Return the (X, Y) coordinate for the center point of the cell that contains the specified text.  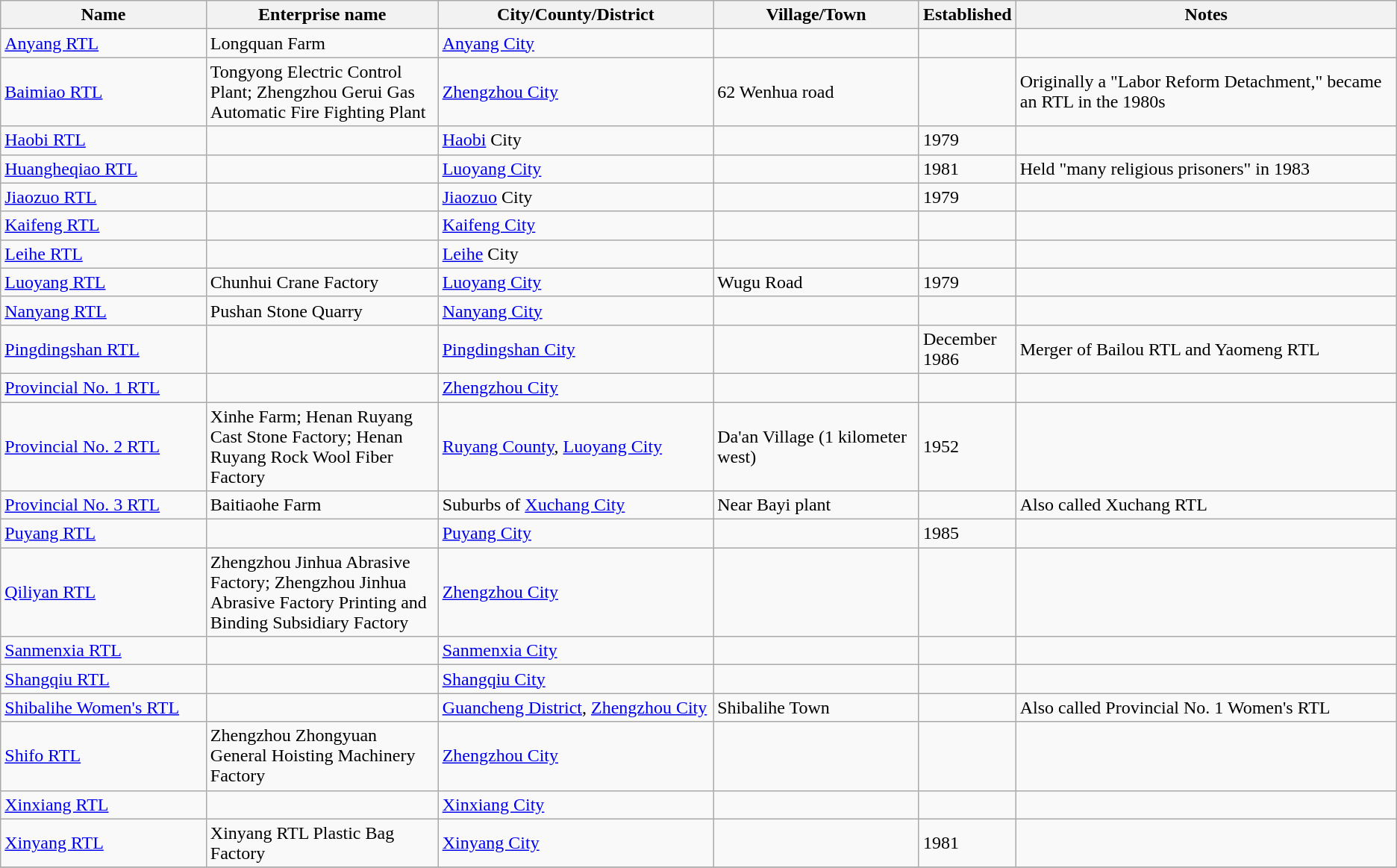
Guancheng District, Zhengzhou City (576, 708)
Xinxiang RTL (104, 805)
Da'an Village (1 kilometer west) (816, 446)
Shangqiu RTL (104, 679)
Notes (1206, 15)
Puyang City (576, 534)
Anyang RTL (104, 43)
Xinyang City (576, 843)
Xinyang RTL Plastic Bag Factory (322, 843)
Ruyang County, Luoyang City (576, 446)
62 Wenhua road (816, 92)
Name (104, 15)
Sanmenxia RTL (104, 651)
Nanyang RTL (104, 310)
Shibalihe Town (816, 708)
Shifo RTL (104, 756)
Provincial No. 1 RTL (104, 387)
Village/Town (816, 15)
Xinyang RTL (104, 843)
Pushan Stone Quarry (322, 310)
Merger of Bailou RTL and Yaomeng RTL (1206, 349)
Huangheqiao RTL (104, 169)
1985 (967, 534)
Kaifeng City (576, 225)
Shangqiu City (576, 679)
Suburbs of Xuchang City (576, 505)
Qiliyan RTL (104, 593)
Haobi RTL (104, 140)
Enterprise name (322, 15)
Provincial No. 2 RTL (104, 446)
Originally a "Labor Reform Detachment," became an RTL in the 1980s (1206, 92)
Luoyang RTL (104, 282)
Shibalihe Women's RTL (104, 708)
Also called Provincial No. 1 Women's RTL (1206, 708)
Held "many religious prisoners" in 1983 (1206, 169)
December 1986 (967, 349)
Chunhui Crane Factory (322, 282)
Kaifeng RTL (104, 225)
Zhengzhou Jinhua Abrasive Factory; Zhengzhou Jinhua Abrasive Factory Printing and Binding Subsidiary Factory (322, 593)
Tongyong Electric Control Plant; Zhengzhou Gerui Gas Automatic Fire Fighting Plant (322, 92)
Sanmenxia City (576, 651)
Baimiao RTL (104, 92)
Leihe RTL (104, 254)
Xinxiang City (576, 805)
1952 (967, 446)
Wugu Road (816, 282)
Jiaozuo City (576, 197)
Provincial No. 3 RTL (104, 505)
Also called Xuchang RTL (1206, 505)
Haobi City (576, 140)
City/County/District (576, 15)
Near Bayi plant (816, 505)
Jiaozuo RTL (104, 197)
Established (967, 15)
Pingdingshan City (576, 349)
Anyang City (576, 43)
Zhengzhou Zhongyuan General Hoisting Machinery Factory (322, 756)
Baitiaohe Farm (322, 505)
Nanyang City (576, 310)
Longquan Farm (322, 43)
Leihe City (576, 254)
Xinhe Farm; Henan Ruyang Cast Stone Factory; Henan Ruyang Rock Wool Fiber Factory (322, 446)
Pingdingshan RTL (104, 349)
Puyang RTL (104, 534)
